From the cell containing the given text, extract its center point as [X, Y] coordinate. 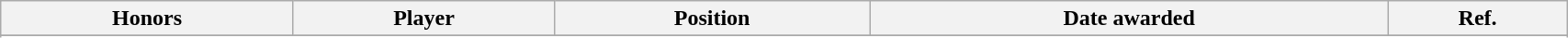
Position [713, 19]
Date awarded [1130, 19]
Honors [147, 19]
Player [423, 19]
Ref. [1478, 19]
